For the text-containing cell, return its midpoint in [x, y] coordinate format. 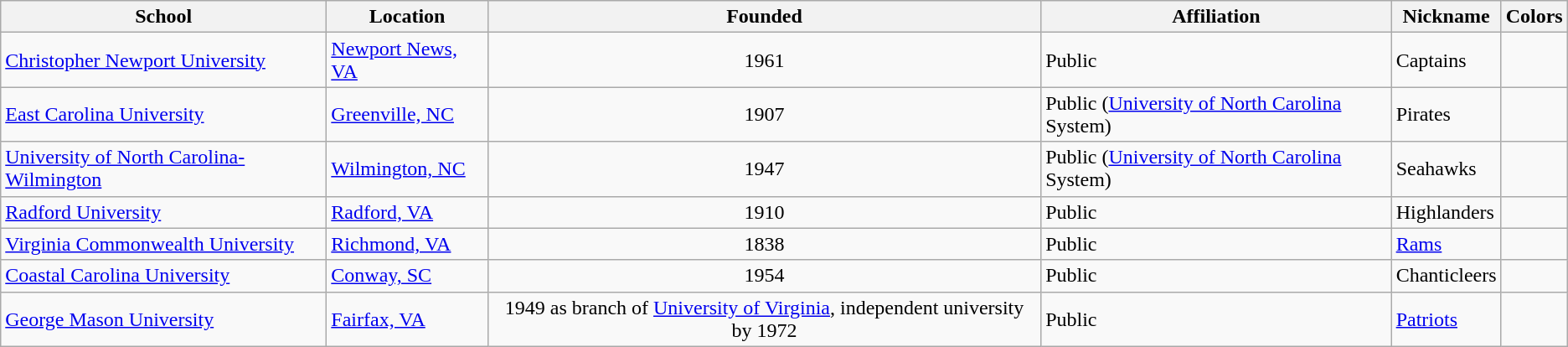
Affiliation [1216, 17]
George Mason University [164, 319]
School [164, 17]
1954 [764, 276]
1838 [764, 244]
Location [407, 17]
Pirates [1446, 114]
University of North Carolina-Wilmington [164, 169]
Richmond, VA [407, 244]
East Carolina University [164, 114]
Conway, SC [407, 276]
1910 [764, 212]
Radford, VA [407, 212]
Rams [1446, 244]
1907 [764, 114]
Virginia Commonwealth University [164, 244]
Christopher Newport University [164, 60]
1949 as branch of University of Virginia, independent university by 1972 [764, 319]
Colors [1534, 17]
Seahawks [1446, 169]
Newport News, VA [407, 60]
Nickname [1446, 17]
Radford University [164, 212]
Chanticleers [1446, 276]
Founded [764, 17]
1961 [764, 60]
Wilmington, NC [407, 169]
Highlanders [1446, 212]
1947 [764, 169]
Coastal Carolina University [164, 276]
Greenville, NC [407, 114]
Captains [1446, 60]
Patriots [1446, 319]
Fairfax, VA [407, 319]
